Pinpoint the cell where the given text exists, returning its (X, Y) midpoint coordinate. 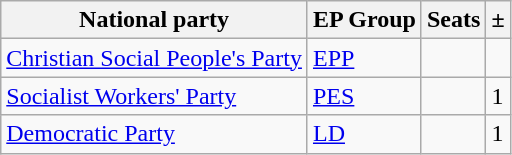
Christian Social People's Party (154, 58)
PES (364, 96)
EPP (364, 58)
Seats (453, 20)
National party (154, 20)
EP Group (364, 20)
Socialist Workers' Party (154, 96)
LD (364, 134)
± (498, 20)
Democratic Party (154, 134)
